For the text-containing cell, return its midpoint in [X, Y] coordinate format. 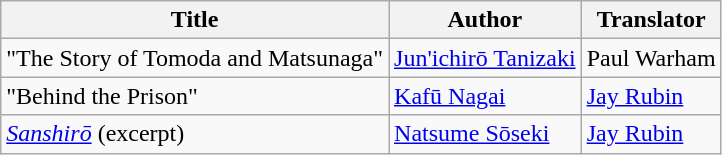
Jun'ichirō Tanizaki [486, 58]
Author [486, 20]
"Behind the Prison" [195, 96]
Natsume Sōseki [486, 134]
Paul Warham [651, 58]
Translator [651, 20]
Sanshirō (excerpt) [195, 134]
Kafū Nagai [486, 96]
"The Story of Tomoda and Matsunaga" [195, 58]
Title [195, 20]
